Detect which cell encompasses the target text, then output its (X, Y) center coordinate. 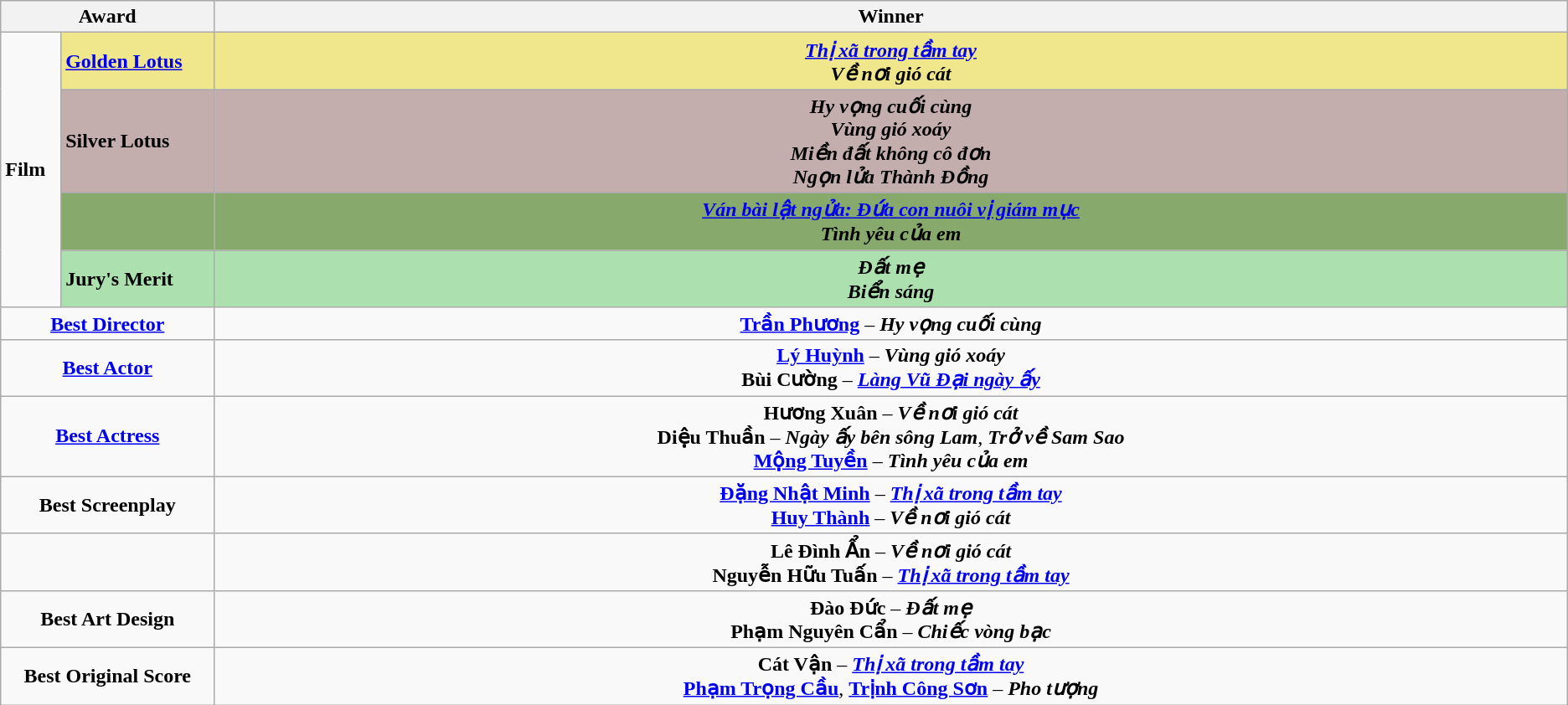
Best Actor (107, 368)
Best Original Score (107, 676)
Lê Đình Ẩn – Về nơi gió cátNguyễn Hữu Tuấn – Thị xã trong tầm tay (891, 562)
Silver Lotus (137, 142)
Lý Huỳnh – Vùng gió xoáy Bùi Cường – Làng Vũ Đại ngày ấy (891, 368)
Đất mẹBiển sáng (891, 278)
Winner (891, 17)
Thị xã trong tầm tayVề nơi gió cát (891, 61)
Đặng Nhật Minh – Thị xã trong tầm tayHuy Thành – Về nơi gió cát (891, 505)
Hương Xuân – Về nơi gió cátDiệu Thuần – Ngày ấy bên sông Lam, Trở về Sam SaoMộng Tuyền – Tình yêu của em (891, 437)
Best Director (107, 324)
Award (107, 17)
Ván bài lật ngửa: Đứa con nuôi vị giám mụcTình yêu của em (891, 221)
Cát Vận – Thị xã trong tầm tayPhạm Trọng Cầu, Trịnh Công Sơn – Pho tượng (891, 676)
Đào Đức – Đất mẹPhạm Nguyên Cẩn – Chiếc vòng bạc (891, 619)
Best Actress (107, 437)
Trần Phương – Hy vọng cuối cùng (891, 324)
Best Art Design (107, 619)
Golden Lotus (137, 61)
Jury's Merit (137, 278)
Hy vọng cuối cùngVùng gió xoáyMiền đất không cô đơnNgọn lửa Thành Đồng (891, 142)
Film (31, 170)
Best Screenplay (107, 505)
